For the text-containing cell, return its midpoint in [X, Y] coordinate format. 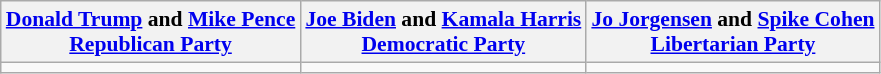
Donald Trump and Mike PenceRepublican Party [151, 32]
Jo Jorgensen and Spike CohenLibertarian Party [732, 32]
Joe Biden and Kamala HarrisDemocratic Party [443, 32]
